Return [x, y] of the center of cell containing provided text 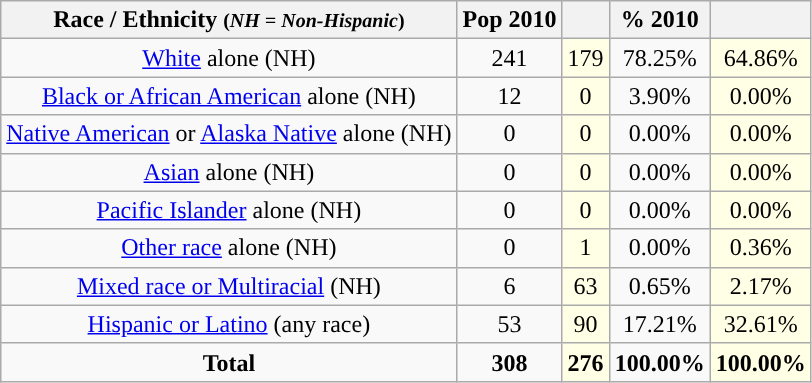
32.61% [760, 324]
6 [510, 286]
78.25% [660, 58]
3.90% [660, 96]
2.17% [760, 286]
White alone (NH) [229, 58]
63 [586, 286]
% 2010 [660, 20]
17.21% [660, 324]
179 [586, 58]
64.86% [760, 58]
Pacific Islander alone (NH) [229, 210]
Native American or Alaska Native alone (NH) [229, 134]
Hispanic or Latino (any race) [229, 324]
53 [510, 324]
Total [229, 362]
Mixed race or Multiracial (NH) [229, 286]
Other race alone (NH) [229, 248]
Asian alone (NH) [229, 172]
241 [510, 58]
Black or African American alone (NH) [229, 96]
Race / Ethnicity (NH = Non-Hispanic) [229, 20]
12 [510, 96]
0.36% [760, 248]
Pop 2010 [510, 20]
0.65% [660, 286]
1 [586, 248]
90 [586, 324]
308 [510, 362]
276 [586, 362]
